Capture the cell that displays the provided text and extract its (x, y) central coordinate. 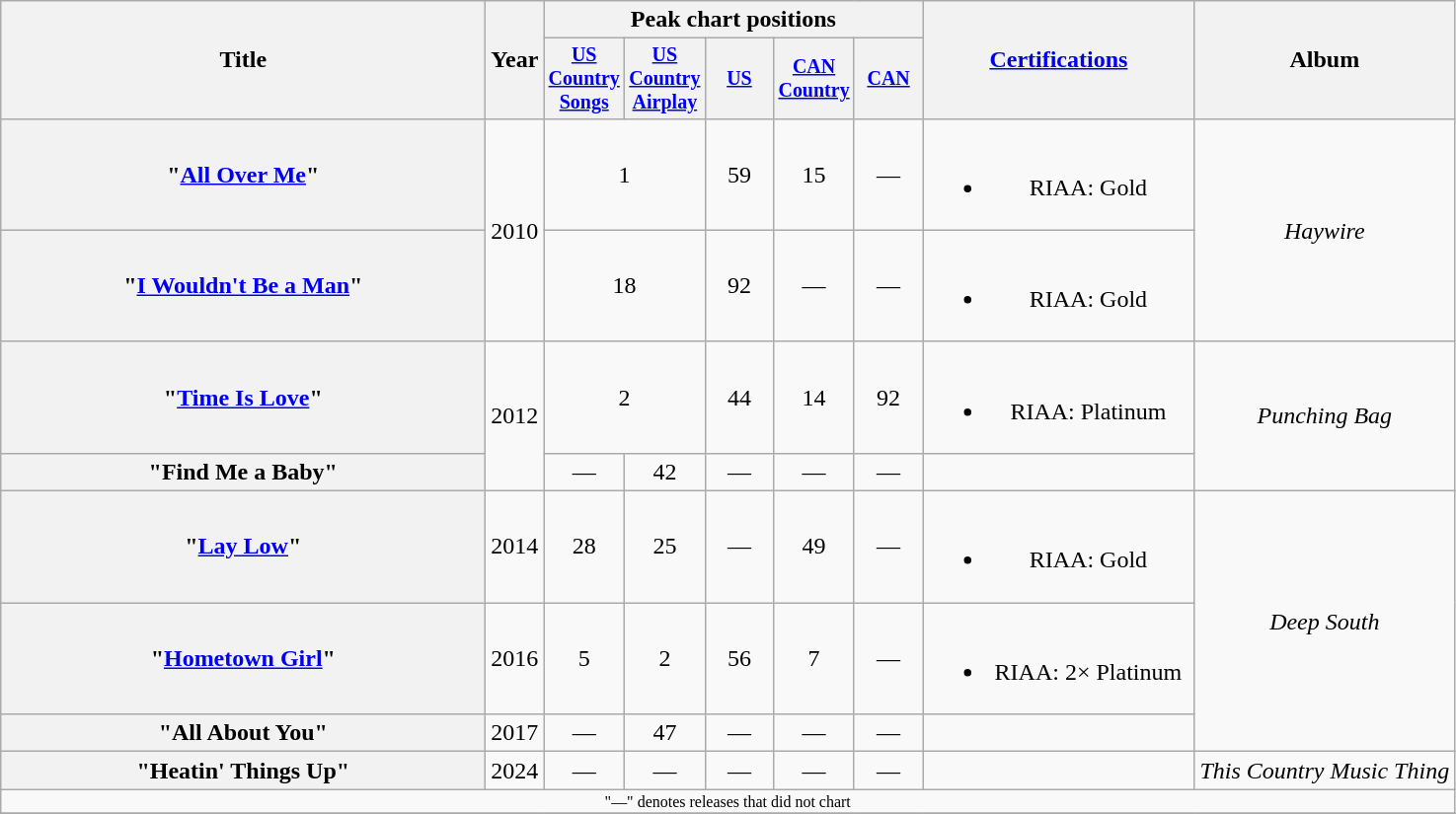
RIAA: Platinum (1058, 397)
"I Wouldn't Be a Man" (243, 286)
2014 (515, 547)
1 (624, 174)
CAN Country (814, 79)
"Lay Low" (243, 547)
Title (243, 60)
Haywire (1325, 230)
US Country Airplay (665, 79)
US (738, 79)
CAN (888, 79)
"Hometown Girl" (243, 659)
Certifications (1058, 60)
49 (814, 547)
15 (814, 174)
2016 (515, 659)
25 (665, 547)
14 (814, 397)
RIAA: 2× Platinum (1058, 659)
56 (738, 659)
"All About You" (243, 733)
18 (624, 286)
US Country Songs (584, 79)
"All Over Me" (243, 174)
42 (665, 472)
7 (814, 659)
2024 (515, 771)
Album (1325, 60)
59 (738, 174)
Punching Bag (1325, 416)
2010 (515, 230)
This Country Music Thing (1325, 771)
28 (584, 547)
"Heatin' Things Up" (243, 771)
44 (738, 397)
Deep South (1325, 622)
"Time Is Love" (243, 397)
2017 (515, 733)
Peak chart positions (733, 20)
2012 (515, 416)
5 (584, 659)
Year (515, 60)
47 (665, 733)
"Find Me a Baby" (243, 472)
"—" denotes releases that did not chart (728, 801)
